Return [x, y] of the center of cell containing provided text 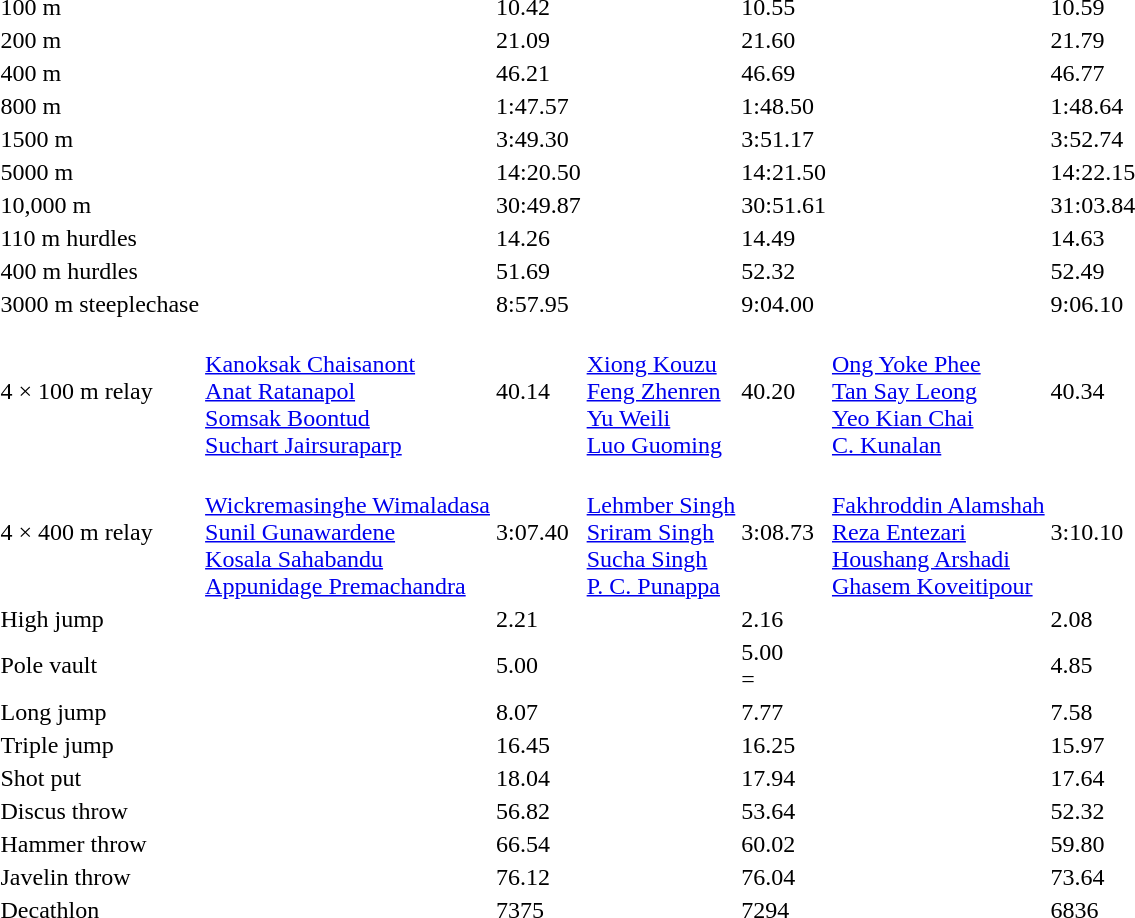
66.54 [538, 844]
76.12 [538, 877]
9:04.00 [784, 304]
2.16 [784, 619]
Xiong KouzuFeng ZhenrenYu WeiliLuo Guoming [661, 391]
40.20 [784, 391]
14.26 [538, 238]
18.04 [538, 778]
8:57.95 [538, 304]
51.69 [538, 271]
1:47.57 [538, 106]
1:48.50 [784, 106]
60.02 [784, 844]
3:51.17 [784, 139]
56.82 [538, 811]
30:49.87 [538, 205]
3:08.73 [784, 532]
8.07 [538, 712]
14.49 [784, 238]
52.32 [784, 271]
53.64 [784, 811]
Ong Yoke PheeTan Say LeongYeo Kian ChaiC. Kunalan [938, 391]
21.09 [538, 40]
21.60 [784, 40]
17.94 [784, 778]
14:21.50 [784, 172]
3:49.30 [538, 139]
16.25 [784, 745]
Lehmber SinghSriram SinghSucha SinghP. C. Punappa [661, 532]
Fakhroddin AlamshahReza EntezariHoushang ArshadiGhasem Koveitipour [938, 532]
5.00 [538, 666]
40.14 [538, 391]
5.00= [784, 666]
46.21 [538, 73]
3:07.40 [538, 532]
30:51.61 [784, 205]
Kanoksak ChaisanontAnat RatanapolSomsak BoontudSuchart Jairsuraparp [348, 391]
16.45 [538, 745]
14:20.50 [538, 172]
2.21 [538, 619]
Wickremasinghe WimaladasaSunil GunawardeneKosala SahabanduAppunidage Premachandra [348, 532]
76.04 [784, 877]
7.77 [784, 712]
46.69 [784, 73]
